Identify which cell holds the provided text, then report its [x, y] central coordinate. 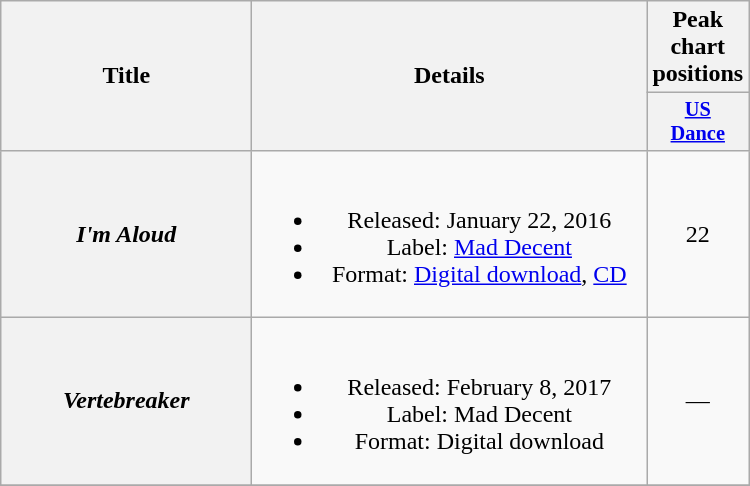
Released: February 8, 2017Label: Mad DecentFormat: Digital download [450, 402]
Vertebreaker [126, 402]
Peak chart positions [698, 47]
— [698, 402]
22 [698, 234]
Details [450, 76]
Title [126, 76]
I'm Aloud [126, 234]
Released: January 22, 2016Label: Mad DecentFormat: Digital download, CD [450, 234]
USDance [698, 122]
